Locate the cell with the specified text and output its [x, y] center coordinate. 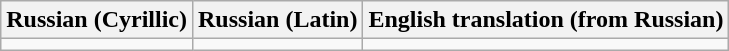
Russian (Cyrillic) [97, 20]
Russian (Latin) [277, 20]
English translation (from Russian) [546, 20]
